For the text-containing cell, return its midpoint in [x, y] coordinate format. 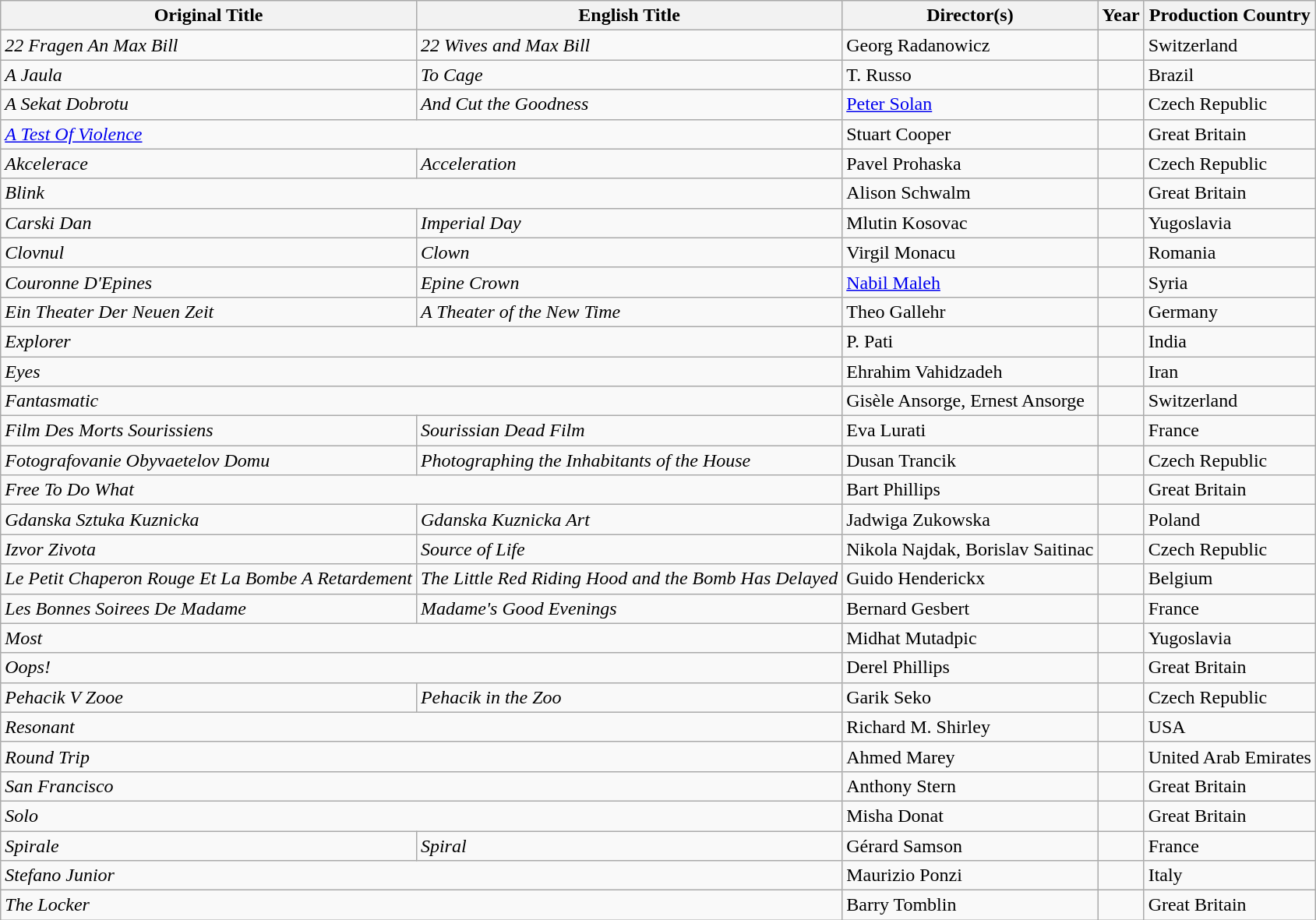
Ehrahim Vahidzadeh [970, 372]
English Title [629, 16]
A Jaula [209, 75]
Explorer [422, 341]
Barry Tomblin [970, 905]
A Sekat Dobrotu [209, 104]
Couronne D'Epines [209, 282]
Round Trip [422, 756]
Year [1120, 16]
Garik Seko [970, 697]
Spirale [209, 845]
Mlutin Kosovac [970, 223]
Richard M. Shirley [970, 727]
Ein Theater Der Neuen Zeit [209, 312]
Resonant [422, 727]
Maurizio Ponzi [970, 876]
Director(s) [970, 16]
Eyes [422, 372]
Pavel Prohaska [970, 164]
Derel Phillips [970, 668]
Anthony Stern [970, 786]
Akcelerace [209, 164]
Izvor Zivota [209, 549]
Film Des Morts Sourissiens [209, 431]
Oops! [422, 668]
Jadwiga Zukowska [970, 520]
Iran [1230, 372]
Gisèle Ansorge, Ernest Ansorge [970, 401]
Dusan Trancik [970, 460]
Free To Do What [422, 490]
Pehacik V Zooe [209, 697]
Bart Phillips [970, 490]
Syria [1230, 282]
Imperial Day [629, 223]
A Theater of the New Time [629, 312]
Spiral [629, 845]
Midhat Mutadpic [970, 638]
P. Pati [970, 341]
Ahmed Marey [970, 756]
India [1230, 341]
Bernard Gesbert [970, 608]
Sourissian Dead Film [629, 431]
The Locker [422, 905]
San Francisco [422, 786]
Solo [422, 816]
A Test Of Violence [422, 134]
Gdanska Sztuka Kuznicka [209, 520]
Romania [1230, 252]
Clovnul [209, 252]
Stefano Junior [422, 876]
United Arab Emirates [1230, 756]
The Little Red Riding Hood and the Bomb Has Delayed [629, 579]
Original Title [209, 16]
And Cut the Goodness [629, 104]
Italy [1230, 876]
Nikola Najdak, Borislav Saitinac [970, 549]
Les Bonnes Soirees De Madame [209, 608]
Pehacik in the Zoo [629, 697]
Gérard Samson [970, 845]
Eva Lurati [970, 431]
Source of Life [629, 549]
Alison Schwalm [970, 193]
Nabil Maleh [970, 282]
Georg Radanowicz [970, 45]
Epine Crown [629, 282]
Peter Solan [970, 104]
Theo Gallehr [970, 312]
Brazil [1230, 75]
Acceleration [629, 164]
Fantasmatic [422, 401]
Production Country [1230, 16]
Germany [1230, 312]
Poland [1230, 520]
22 Fragen An Max Bill [209, 45]
Gdanska Kuznicka Art [629, 520]
Most [422, 638]
To Cage [629, 75]
22 Wives and Max Bill [629, 45]
Clown [629, 252]
Misha Donat [970, 816]
Stuart Cooper [970, 134]
Guido Henderickx [970, 579]
Photographing the Inhabitants of the House [629, 460]
Madame's Good Evenings [629, 608]
T. Russo [970, 75]
Belgium [1230, 579]
Fotografovanie Obyvaetelov Domu [209, 460]
USA [1230, 727]
Virgil Monacu [970, 252]
Blink [422, 193]
Le Petit Chaperon Rouge Et La Bombe A Retardement [209, 579]
Carski Dan [209, 223]
